Provide the (x, y) coordinate of the cell's center where the given text is located.  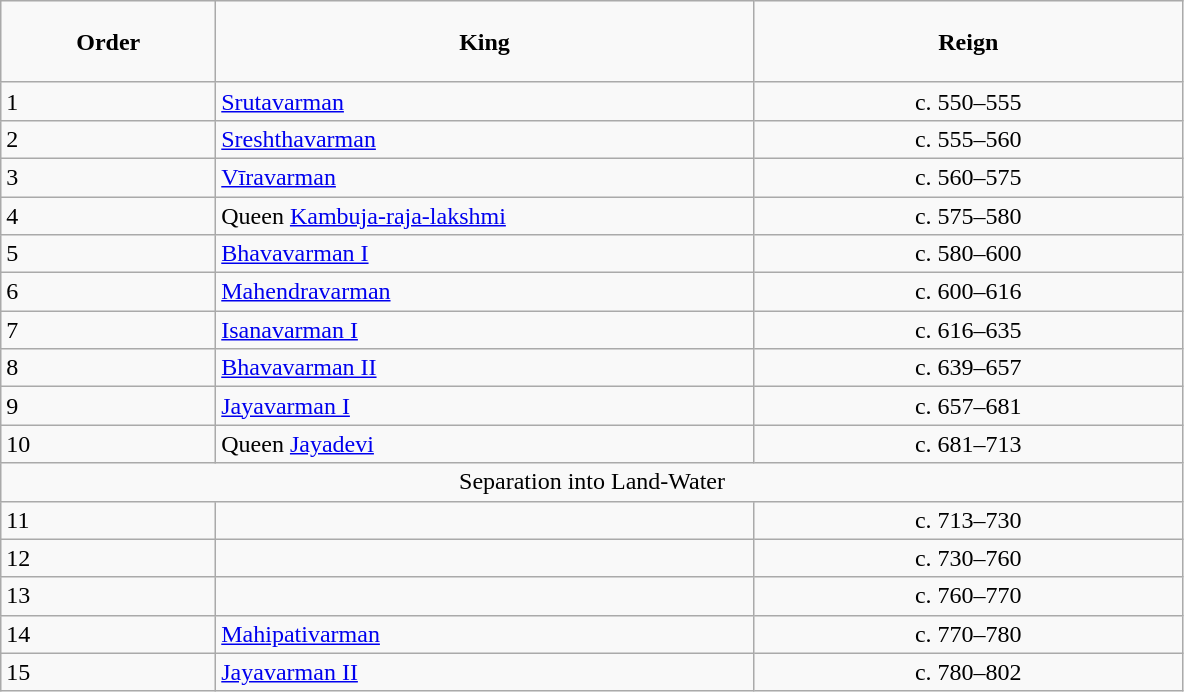
Isanavarman I (485, 330)
14 (108, 634)
9 (108, 406)
Separation into Land-Water (592, 482)
Mahipativarman (485, 634)
c. 575–580 (968, 215)
1 (108, 101)
6 (108, 292)
Srutavarman (485, 101)
Queen Kambuja-raja-lakshmi (485, 215)
7 (108, 330)
13 (108, 596)
Queen Jayadevi (485, 444)
c. 639–657 (968, 368)
15 (108, 672)
c. 770–780 (968, 634)
c. 780–802 (968, 672)
3 (108, 177)
c. 555–560 (968, 139)
Jayavarman I (485, 406)
c. 560–575 (968, 177)
c. 550–555 (968, 101)
Vīravarman (485, 177)
King (485, 42)
10 (108, 444)
11 (108, 520)
c. 713–730 (968, 520)
c. 580–600 (968, 254)
Mahendravarman (485, 292)
Order (108, 42)
c. 600–616 (968, 292)
Sreshthavarman (485, 139)
8 (108, 368)
Bhavavarman II (485, 368)
2 (108, 139)
12 (108, 558)
c. 760–770 (968, 596)
c. 616–635 (968, 330)
c. 730–760 (968, 558)
Jayavarman II (485, 672)
c. 657–681 (968, 406)
5 (108, 254)
Bhavavarman I (485, 254)
c. 681–713 (968, 444)
4 (108, 215)
Reign (968, 42)
